Find where the given text appears and provide that cell's center as (x, y) coordinate. 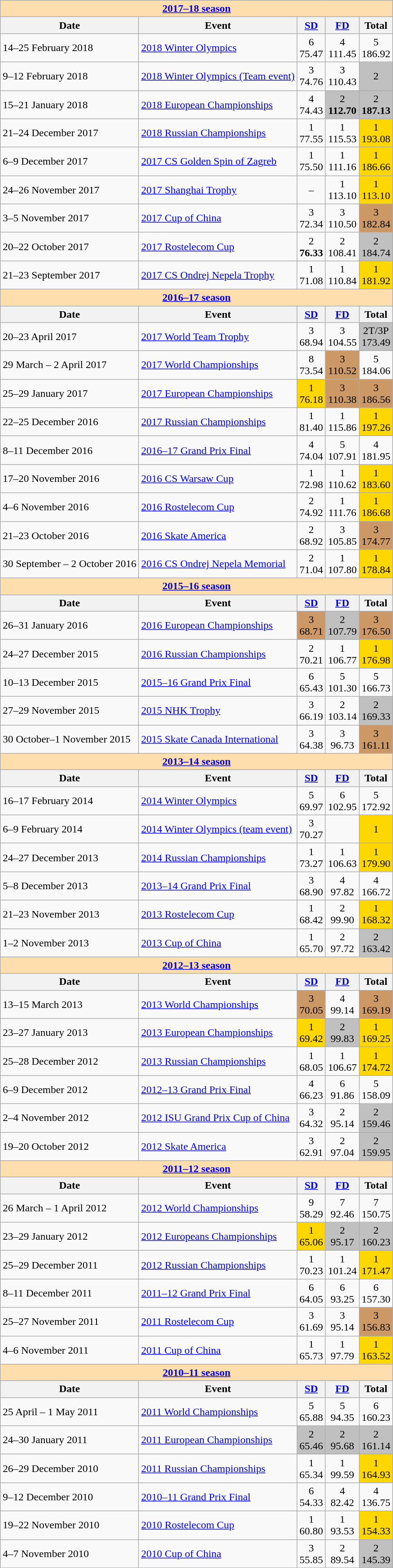
2 145.39 (376, 1553)
2017–18 season (196, 9)
23–27 January 2013 (70, 1033)
30 September – 2 October 2016 (70, 564)
2 95.17 (342, 1236)
19–22 November 2010 (70, 1525)
5 107.91 (342, 450)
4 74.43 (311, 105)
2 95.14 (342, 1118)
3 186.56 (376, 394)
2012 Skate America (218, 1146)
2 187.13 (376, 105)
2013–14 season (196, 762)
4 99.14 (342, 1004)
3 74.76 (311, 76)
29 March – 2 April 2017 (70, 365)
2013 World Championships (218, 1004)
1 197.26 (376, 422)
2013 Cup of China (218, 943)
2017 World Team Trophy (218, 337)
3 110.38 (342, 394)
6 160.23 (376, 1412)
4 97.82 (342, 886)
1 (376, 829)
9–12 February 2018 (70, 76)
25–27 November 2011 (70, 1322)
6 54.33 (311, 1496)
14–25 February 2018 (70, 48)
13–15 March 2013 (70, 1004)
7 92.46 (342, 1208)
3 110.52 (342, 365)
4 181.95 (376, 450)
2012 World Championships (218, 1208)
5 166.73 (376, 682)
3 68.90 (311, 886)
3 61.69 (311, 1322)
24–27 December 2013 (70, 857)
2014 Winter Olympics (218, 801)
2016–17 Grand Prix Final (218, 450)
3 156.83 (376, 1322)
1 110.62 (342, 478)
2 74.92 (311, 507)
2017 CS Golden Spin of Zagreb (218, 162)
27–29 November 2015 (70, 711)
2012–13 season (196, 965)
2 169.33 (376, 711)
2015 Skate Canada International (218, 739)
6–9 February 2014 (70, 829)
22–25 December 2016 (70, 422)
2 70.21 (311, 654)
2012 Russian Championships (218, 1265)
2011 Rostelecom Cup (218, 1322)
1 183.60 (376, 478)
2016 CS Warsaw Cup (218, 478)
20–22 October 2017 (70, 246)
3 104.55 (342, 337)
2 71.04 (311, 564)
7 150.75 (376, 1208)
3 64.38 (311, 739)
5 184.06 (376, 365)
2017 Shanghai Trophy (218, 189)
1 174.72 (376, 1061)
2017 Cup of China (218, 218)
1 75.50 (311, 162)
1 169.25 (376, 1033)
1 154.33 (376, 1525)
2 108.41 (342, 246)
2 161.14 (376, 1440)
5 158.09 (376, 1090)
1 186.68 (376, 507)
3 110.43 (342, 76)
2017 Russian Championships (218, 422)
26 March – 1 April 2012 (70, 1208)
3 182.84 (376, 218)
2013 European Championships (218, 1033)
16–17 February 2014 (70, 801)
21–23 November 2013 (70, 914)
2 65.46 (311, 1440)
3 169.19 (376, 1004)
1 65.70 (311, 943)
1 106.77 (342, 654)
1 115.86 (342, 422)
2016 Skate America (218, 535)
1 193.08 (376, 133)
9–12 December 2010 (70, 1496)
2012 Europeans Championships (218, 1236)
1 111.16 (342, 162)
4 136.75 (376, 1496)
2 68.92 (311, 535)
3 110.50 (342, 218)
6 102.95 (342, 801)
1 72.98 (311, 478)
8–11 December 2011 (70, 1293)
2018 European Championships (218, 105)
1 168.32 (376, 914)
3 70.27 (311, 829)
25 April – 1 May 2011 (70, 1412)
2013 Russian Championships (218, 1061)
6 75.47 (311, 48)
1 65.34 (311, 1468)
1 70.23 (311, 1265)
3–5 November 2017 (70, 218)
2017 CS Ondrej Nepela Trophy (218, 275)
2 (376, 76)
6 93.25 (342, 1293)
6 64.05 (311, 1293)
2010–11 Grand Prix Final (218, 1496)
2011 Cup of China (218, 1350)
1 77.55 (311, 133)
26–31 January 2016 (70, 625)
1 81.40 (311, 422)
2 76.33 (311, 246)
9 58.29 (311, 1208)
5–8 December 2013 (70, 886)
1 178.84 (376, 564)
1 76.18 (311, 394)
2017 Rostelecom Cup (218, 246)
2 112.70 (342, 105)
2015–16 season (196, 586)
2011–12 Grand Prix Final (218, 1293)
24–27 December 2015 (70, 654)
3 176.50 (376, 625)
2013 Rostelecom Cup (218, 914)
3 72.34 (311, 218)
1 176.98 (376, 654)
1 164.93 (376, 1468)
24–30 January 2011 (70, 1440)
2 103.14 (342, 711)
4 82.42 (342, 1496)
1 171.47 (376, 1265)
2 95.68 (342, 1440)
2 163.42 (376, 943)
2018 Russian Championships (218, 133)
1 181.92 (376, 275)
5 69.97 (311, 801)
25–28 December 2012 (70, 1061)
21–24 December 2017 (70, 133)
2 99.90 (342, 914)
6 157.30 (376, 1293)
2012–13 Grand Prix Final (218, 1090)
2011 European Championships (218, 1440)
2015–16 Grand Prix Final (218, 682)
21–23 October 2016 (70, 535)
25–29 January 2017 (70, 394)
3 96.73 (342, 739)
3 105.85 (342, 535)
3 62.91 (311, 1146)
2013–14 Grand Prix Final (218, 886)
3 70.05 (311, 1004)
2 184.74 (376, 246)
2 99.83 (342, 1033)
6–9 December 2012 (70, 1090)
4 111.45 (342, 48)
24–26 November 2017 (70, 189)
2014 Russian Championships (218, 857)
2016 European Championships (218, 625)
8 73.54 (311, 365)
6–9 December 2017 (70, 162)
3 161.11 (376, 739)
1 69.42 (311, 1033)
1 101.24 (342, 1265)
1 110.84 (342, 275)
1 68.05 (311, 1061)
2018 Winter Olympics (218, 48)
20–23 April 2017 (70, 337)
1 115.53 (342, 133)
3 64.32 (311, 1118)
4–7 November 2010 (70, 1553)
10–13 December 2015 (70, 682)
3 95.14 (342, 1322)
2 89.54 (342, 1553)
3 55.85 (311, 1553)
2017 European Championships (218, 394)
2018 Winter Olympics (Team event) (218, 76)
4 74.04 (311, 450)
– (311, 189)
1 65.06 (311, 1236)
1 186.66 (376, 162)
5 101.30 (342, 682)
2010 Rostelecom Cup (218, 1525)
1 106.67 (342, 1061)
3 68.71 (311, 625)
1 99.59 (342, 1468)
5 172.92 (376, 801)
2010–11 season (196, 1372)
26–29 December 2010 (70, 1468)
5 94.35 (342, 1412)
2016–17 season (196, 297)
2011–12 season (196, 1169)
23–29 January 2012 (70, 1236)
17–20 November 2016 (70, 478)
15–21 January 2018 (70, 105)
25–29 December 2011 (70, 1265)
1 111.76 (342, 507)
2010 Cup of China (218, 1553)
2–4 November 2012 (70, 1118)
4 166.72 (376, 886)
1 97.79 (342, 1350)
1 68.42 (311, 914)
4–6 November 2011 (70, 1350)
5 186.92 (376, 48)
4 66.23 (311, 1090)
1 106.63 (342, 857)
2 97.72 (342, 943)
1–2 November 2013 (70, 943)
6 91.86 (342, 1090)
2 159.95 (376, 1146)
2 160.23 (376, 1236)
1 73.27 (311, 857)
6 65.43 (311, 682)
2 159.46 (376, 1118)
3 66.19 (311, 711)
1 163.52 (376, 1350)
1 107.80 (342, 564)
8–11 December 2016 (70, 450)
2016 CS Ondrej Nepela Memorial (218, 564)
3 68.94 (311, 337)
2 97.04 (342, 1146)
1 65.73 (311, 1350)
2T/3P 173.49 (376, 337)
30 October–1 November 2015 (70, 739)
2014 Winter Olympics (team event) (218, 829)
1 179.90 (376, 857)
2016 Russian Championships (218, 654)
2012 ISU Grand Prix Cup of China (218, 1118)
2015 NHK Trophy (218, 711)
21–23 September 2017 (70, 275)
2011 World Championships (218, 1412)
19–20 October 2012 (70, 1146)
1 60.80 (311, 1525)
2011 Russian Championships (218, 1468)
4–6 November 2016 (70, 507)
2017 World Championships (218, 365)
5 65.88 (311, 1412)
1 93.53 (342, 1525)
2 107.79 (342, 625)
3 174.77 (376, 535)
2016 Rostelecom Cup (218, 507)
1 71.08 (311, 275)
